Locate the cell with the specified text and output its [X, Y] center coordinate. 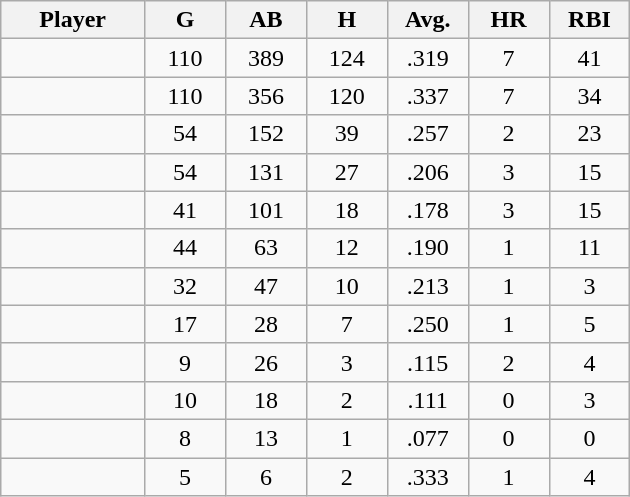
.190 [428, 248]
.250 [428, 324]
11 [590, 248]
.319 [428, 58]
9 [186, 362]
.257 [428, 134]
.115 [428, 362]
28 [266, 324]
6 [266, 477]
152 [266, 134]
27 [346, 172]
.213 [428, 286]
47 [266, 286]
34 [590, 96]
.337 [428, 96]
.111 [428, 400]
Player [73, 20]
101 [266, 210]
356 [266, 96]
.333 [428, 477]
26 [266, 362]
13 [266, 438]
39 [346, 134]
32 [186, 286]
G [186, 20]
H [346, 20]
12 [346, 248]
.178 [428, 210]
17 [186, 324]
389 [266, 58]
131 [266, 172]
44 [186, 248]
124 [346, 58]
.206 [428, 172]
120 [346, 96]
HR [508, 20]
RBI [590, 20]
.077 [428, 438]
AB [266, 20]
8 [186, 438]
23 [590, 134]
Avg. [428, 20]
63 [266, 248]
